From the cell containing the given text, extract its center point as [X, Y] coordinate. 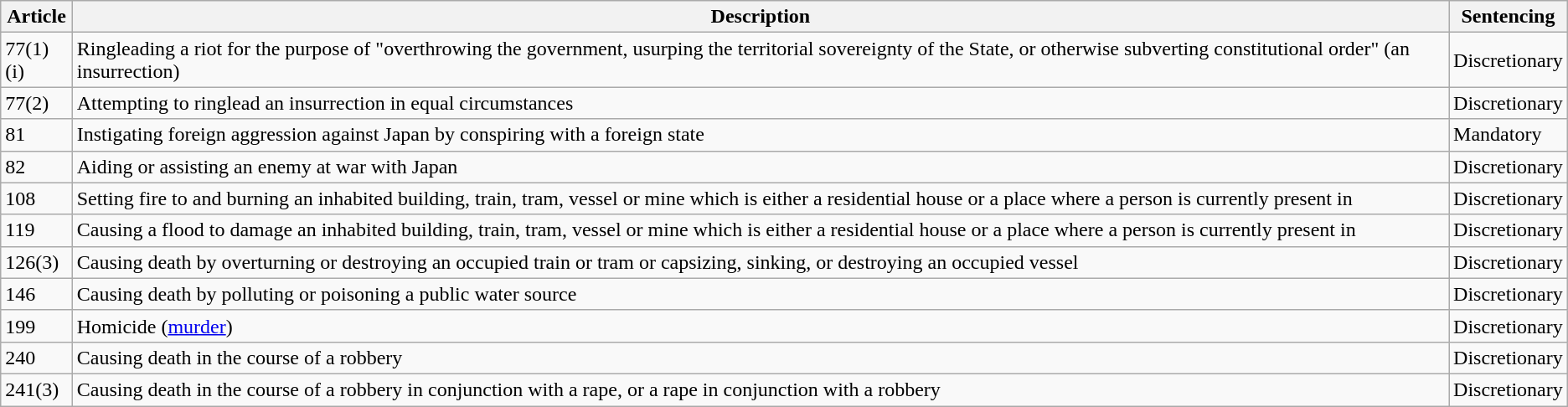
Description [761, 17]
241(3) [37, 389]
82 [37, 167]
Causing death by overturning or destroying an occupied train or tram or capsizing, sinking, or destroying an occupied vessel [761, 262]
Causing death in the course of a robbery [761, 358]
Causing death in the course of a robbery in conjunction with a rape, or a rape in conjunction with a robbery [761, 389]
Sentencing [1509, 17]
77(2) [37, 103]
Causing death by polluting or poisoning a public water source [761, 294]
Homicide (murder) [761, 326]
Mandatory [1509, 135]
Attempting to ringlead an insurrection in equal circumstances [761, 103]
146 [37, 294]
240 [37, 358]
77(1)(i) [37, 60]
108 [37, 198]
119 [37, 230]
81 [37, 135]
Instigating foreign aggression against Japan by conspiring with a foreign state [761, 135]
199 [37, 326]
Article [37, 17]
126(3) [37, 262]
Aiding or assisting an enemy at war with Japan [761, 167]
